For the text-containing cell, return its midpoint in (x, y) coordinate format. 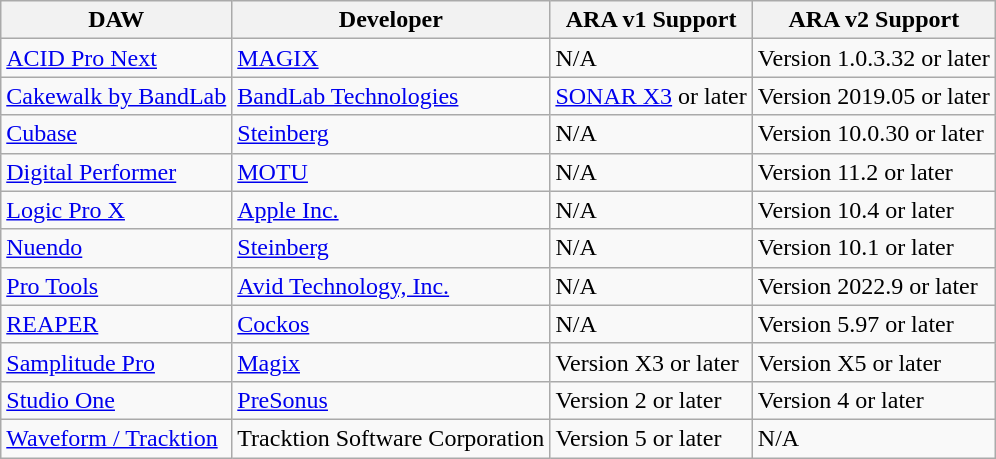
Pro Tools (116, 286)
Logic Pro X (116, 210)
Tracktion Software Corporation (391, 438)
Version 5.97 or later (874, 324)
ARA v1 Support (651, 20)
Cubase (116, 134)
DAW (116, 20)
Cockos (391, 324)
Version 11.2 or later (874, 172)
MAGIX (391, 58)
Apple Inc. (391, 210)
Version 2 or later (651, 400)
Version 5 or later (651, 438)
Version 2022.9 or later (874, 286)
Magix (391, 362)
Version 10.1 or later (874, 248)
PreSonus (391, 400)
Version 4 or later (874, 400)
MOTU (391, 172)
BandLab Technologies (391, 96)
Samplitude Pro (116, 362)
Avid Technology, Inc. (391, 286)
Version 1.0.3.32 or later (874, 58)
ACID Pro Next (116, 58)
Version 10.0.30 or later (874, 134)
Version 10.4 or later (874, 210)
SONAR X3 or later (651, 96)
Cakewalk by BandLab (116, 96)
Nuendo (116, 248)
Waveform / Tracktion (116, 438)
REAPER (116, 324)
Digital Performer (116, 172)
Version X5 or later (874, 362)
Version 2019.05 or later (874, 96)
Developer (391, 20)
Studio One (116, 400)
Version X3 or later (651, 362)
ARA v2 Support (874, 20)
